Provide the (X, Y) coordinate of the cell's center where the given text is located.  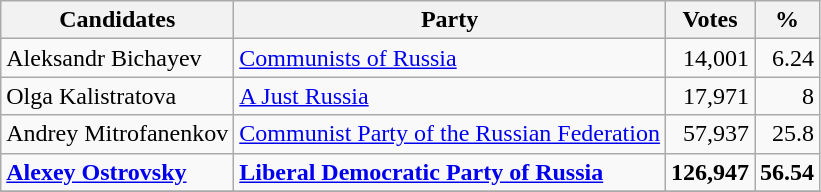
6.24 (788, 58)
56.54 (788, 172)
Party (450, 20)
Olga Kalistratova (118, 96)
25.8 (788, 134)
Communists of Russia (450, 58)
126,947 (710, 172)
Votes (710, 20)
Candidates (118, 20)
Communist Party of the Russian Federation (450, 134)
17,971 (710, 96)
57,937 (710, 134)
14,001 (710, 58)
Alexey Ostrovsky (118, 172)
Andrey Mitrofanenkov (118, 134)
Aleksandr Bichayev (118, 58)
8 (788, 96)
A Just Russia (450, 96)
Liberal Democratic Party of Russia (450, 172)
% (788, 20)
